Identify which cell holds the provided text, then report its (x, y) central coordinate. 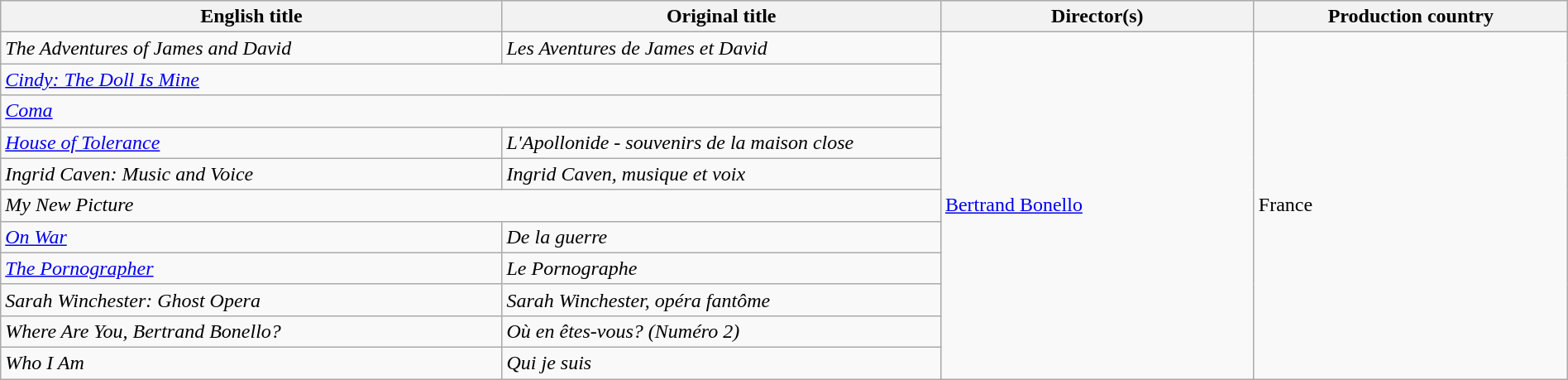
The Adventures of James and David (251, 48)
On War (251, 237)
Le Pornographe (721, 268)
The Pornographer (251, 268)
Ingrid Caven, musique et voix (721, 174)
L'Apollonide - souvenirs de la maison close (721, 142)
Director(s) (1097, 17)
Cindy: The Doll Is Mine (471, 79)
House of Tolerance (251, 142)
France (1411, 205)
De la guerre (721, 237)
Who I Am (251, 363)
Où en êtes-vous? (Numéro 2) (721, 331)
Sarah Winchester: Ghost Opera (251, 300)
Qui je suis (721, 363)
Les Aventures de James et David (721, 48)
Production country (1411, 17)
Sarah Winchester, opéra fantôme (721, 300)
Coma (471, 111)
Where Are You, Bertrand Bonello? (251, 331)
English title (251, 17)
My New Picture (471, 205)
Bertrand Bonello (1097, 205)
Ingrid Caven: Music and Voice (251, 174)
Original title (721, 17)
